Detect which cell encompasses the target text, then output its (X, Y) center coordinate. 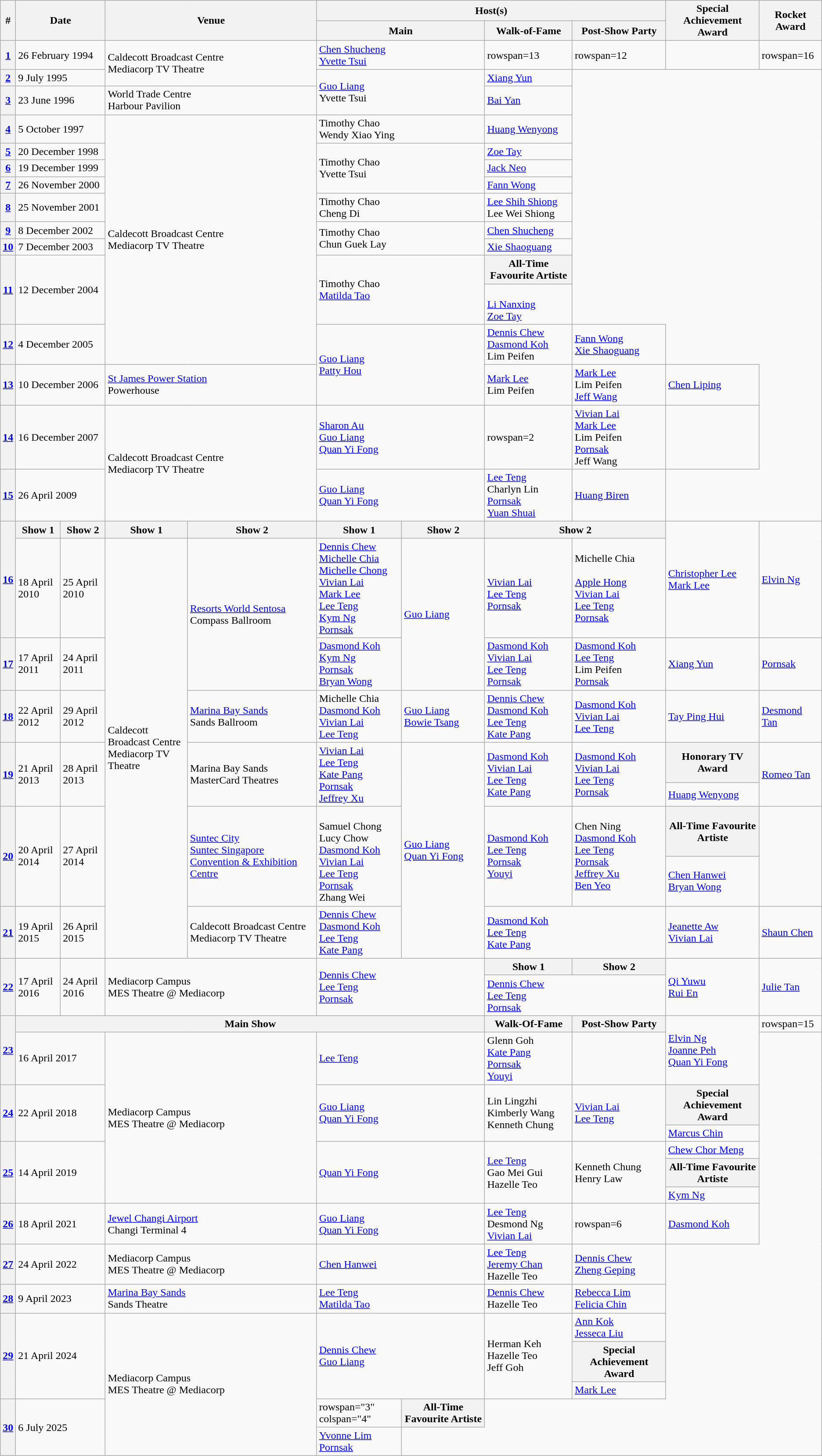
Pornsak (790, 664)
28 April 2013 (83, 774)
6 July 2025 (61, 1427)
11 (8, 290)
Dasmond KohLee TengLim PeifenPornsak (619, 664)
19 (8, 774)
Vivian LaiLee Teng (619, 1113)
Guo LiangPatty Hou (400, 365)
2 (8, 78)
Walk-of-Fame (529, 31)
Date (61, 21)
rowspan=6 (619, 1224)
26 April 2015 (83, 932)
28 (8, 1298)
Timothy ChaoWendy Xiao Ying (400, 129)
Dasmond KohKym NgPornsakBryan Wong (359, 664)
Samuel ChongLucy ChowDasmond KohVivian LaiLee TengPornsakZhang Wei (359, 856)
Herman Keh Hazelle Teo Jeff Goh (529, 1355)
Bai Yan (529, 100)
15 (8, 495)
Rebecca Lim Felicia Chin (619, 1298)
rowspan="3" colspan="4" (359, 1413)
25 November 2001 (61, 207)
19 December 1999 (61, 168)
Jack Neo (529, 168)
Chew Chor Meng (712, 1150)
5 October 1997 (61, 129)
Guo LiangBowie Tsang (443, 716)
Fann Wong (529, 185)
30 (8, 1427)
Yvonne Lim Pornsak (359, 1442)
26 February 1994 (61, 55)
22 April 2012 (38, 716)
14 (8, 437)
Lee Teng Jeremy Chan Hazelle Teo (529, 1264)
Julie Tan (790, 987)
Dennis ChewMichelle ChiaMichelle ChongVivian LaiMark LeeLee TengKym NgPornsak (359, 588)
Chen NingDasmond KohLee TengPornsakJeffrey XuBen Yeo (619, 856)
Tay Ping Hui (712, 716)
Dennis ChewZheng Geping (619, 1264)
Romeo Tan (790, 774)
25 April 2010 (83, 588)
Dennis Chew Guo Liang (400, 1355)
rowspan=13 (529, 55)
Suntec CitySuntec Singapore Convention & Exhibition Centre (252, 856)
16 April 2017 (61, 1058)
1 (8, 55)
Marina Bay SandsSands Ballroom (252, 716)
16 December 2007 (61, 437)
Guo LiangYvette Tsui (400, 92)
Glenn GohKate PangPornsakYouyi (529, 1058)
Chen Liping (712, 385)
19 April 2015 (38, 932)
Main Show (250, 1024)
17 April 2011 (38, 664)
Qi YuwuRui En (712, 987)
26 November 2000 (61, 185)
Dasmond KohLee TengKate Pang (575, 932)
20 December 1998 (61, 151)
St James Power StationPowerhouse (211, 385)
9 April 2023 (61, 1298)
Vivian LaiLee TengPornsak (529, 588)
24 April 2022 (61, 1264)
Zoe Tay (529, 151)
Fann WongXie Shaoguang (619, 345)
5 (8, 151)
Walk-Of-Fame (529, 1024)
Jeanette AwVivian Lai (712, 932)
Lee Teng Matilda Tao (400, 1298)
23 (8, 1050)
24 April 2016 (83, 987)
20 (8, 856)
Dasmond KohLee TengPornsakYouyi (529, 856)
4 December 2005 (61, 345)
9 (8, 230)
Lee Teng (400, 1058)
21 (8, 932)
Chen HanweiBryan Wong (712, 881)
Timothy ChaoYvette Tsui (400, 168)
Resorts World SentosaCompass Ballroom (252, 614)
8 (8, 207)
26 (8, 1224)
18 (8, 716)
Mark LeeLim Peifen (529, 385)
Host(s) (491, 11)
Dasmond KohVivian LaiLee Teng (619, 716)
Chen Hanwei (400, 1264)
Kenneth ChungHenry Law (619, 1173)
17 April 2016 (38, 987)
7 December 2003 (61, 247)
9 July 1995 (61, 78)
Marina Bay SandsMasterCard Theatres (252, 774)
3 (8, 100)
4 (8, 129)
29 (8, 1355)
World Trade CentreHarbour Pavilion (211, 100)
Michelle ChiaApple HongVivian LaiLee TengPornsak (619, 588)
Timothy ChaoCheng Di (400, 207)
Vivian LaiMark LeeLim PeifenPornsakJeff Wang (619, 437)
Chen Shucheng (529, 230)
16 (8, 579)
27 (8, 1264)
Dasmond KohVivian LaiLee TengKate Pang (529, 774)
12 December 2004 (61, 290)
Lee Teng Gao Mei Gui Hazelle Teo (529, 1173)
Xie Shaoguang (529, 247)
10 December 2006 (61, 385)
Main (400, 31)
Lee TengCharlyn LinPornsakYuan Shuai (529, 495)
Guo Liang Quan Yi Fong (400, 1224)
Quan Yi Fong (400, 1173)
Sharon AuGuo LiangQuan Yi Fong (400, 437)
Mark Lee (619, 1390)
Honorary TV Award (712, 762)
# (8, 21)
Marina Bay Sands Sands Theatre (211, 1298)
Dasmond Koh (712, 1224)
20 April 2014 (38, 856)
Jewel Changi Airport Changi Terminal 4 (211, 1224)
Mark LeeLim PeifenJeff Wang (619, 385)
Desmond Tan (790, 716)
Christopher LeeMark Lee (712, 579)
Rocket Award (790, 21)
25 (8, 1173)
Chen ShuchengYvette Tsui (400, 55)
Elvin NgJoanne PehQuan Yi Fong (712, 1050)
Elvin Ng (790, 579)
Dennis Chew Hazelle Teo (529, 1298)
22 April 2018 (61, 1113)
Timothy ChaoMatilda Tao (400, 290)
Ann Kok Jesseca Liu (619, 1327)
29 April 2012 (83, 716)
21 April 2013 (38, 774)
rowspan=16 (790, 55)
17 (8, 664)
Vivian LaiLee TengKate PangPornsakJeffrey Xu (359, 774)
10 (8, 247)
Guo Liang (443, 614)
13 (8, 385)
22 (8, 987)
24 April 2011 (83, 664)
Dennis ChewDasmond KohLim Peifen (529, 345)
Venue (211, 21)
rowspan=15 (790, 1024)
14 April 2019 (61, 1173)
Timothy ChaoChun Guek Lay (400, 238)
18 April 2010 (38, 588)
26 April 2009 (61, 495)
Shaun Chen (790, 932)
Kym Ng (712, 1195)
12 (8, 345)
21 April 2024 (61, 1355)
24 (8, 1113)
23 June 1996 (61, 100)
8 December 2002 (61, 230)
Lee Shih ShiongLee Wei Shiong (529, 207)
Lee Teng Desmond Ng Vivian Lai (529, 1224)
Li NanxingZoe Tay (529, 304)
Michelle ChiaDasmond KohVivian LaiLee Teng (359, 716)
Huang Biren (619, 495)
6 (8, 168)
rowspan=12 (619, 55)
7 (8, 185)
Lin LingzhiKimberly WangKenneth Chung (529, 1113)
Marcus Chin (712, 1133)
27 April 2014 (83, 856)
18 April 2021 (61, 1224)
rowspan=2 (529, 437)
